Pinpoint the cell where the given text exists, returning its (X, Y) midpoint coordinate. 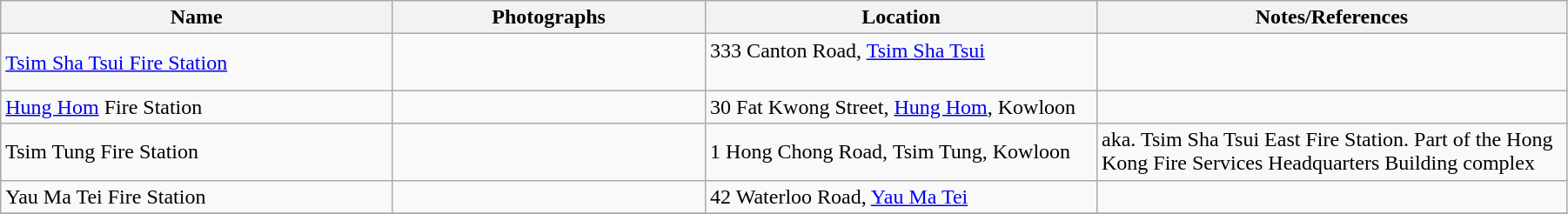
Notes/References (1331, 17)
Yau Ma Tei Fire Station (197, 197)
Hung Hom Fire Station (197, 107)
333 Canton Road, Tsim Sha Tsui (901, 63)
Tsim Tung Fire Station (197, 151)
Photographs (549, 17)
Name (197, 17)
30 Fat Kwong Street, Hung Hom, Kowloon (901, 107)
Location (901, 17)
42 Waterloo Road, Yau Ma Tei (901, 197)
1 Hong Chong Road, Tsim Tung, Kowloon (901, 151)
aka. Tsim Sha Tsui East Fire Station. Part of the Hong Kong Fire Services Headquarters Building complex (1331, 151)
Tsim Sha Tsui Fire Station (197, 63)
